Determine the [X, Y] coordinate at the center of the cell enclosing the given text.  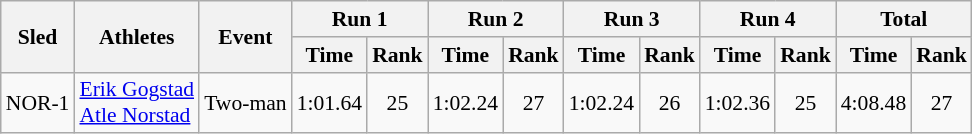
Run 1 [360, 19]
Run 3 [632, 19]
1:01.64 [330, 102]
Run 4 [768, 19]
Event [246, 36]
Two-man [246, 102]
Run 2 [496, 19]
Athletes [136, 36]
26 [670, 102]
4:08.48 [874, 102]
Sled [38, 36]
Total [904, 19]
NOR-1 [38, 102]
Erik GogstadAtle Norstad [136, 102]
1:02.36 [738, 102]
